Extract the [X, Y] coordinate from the center of the cell holding the provided text.  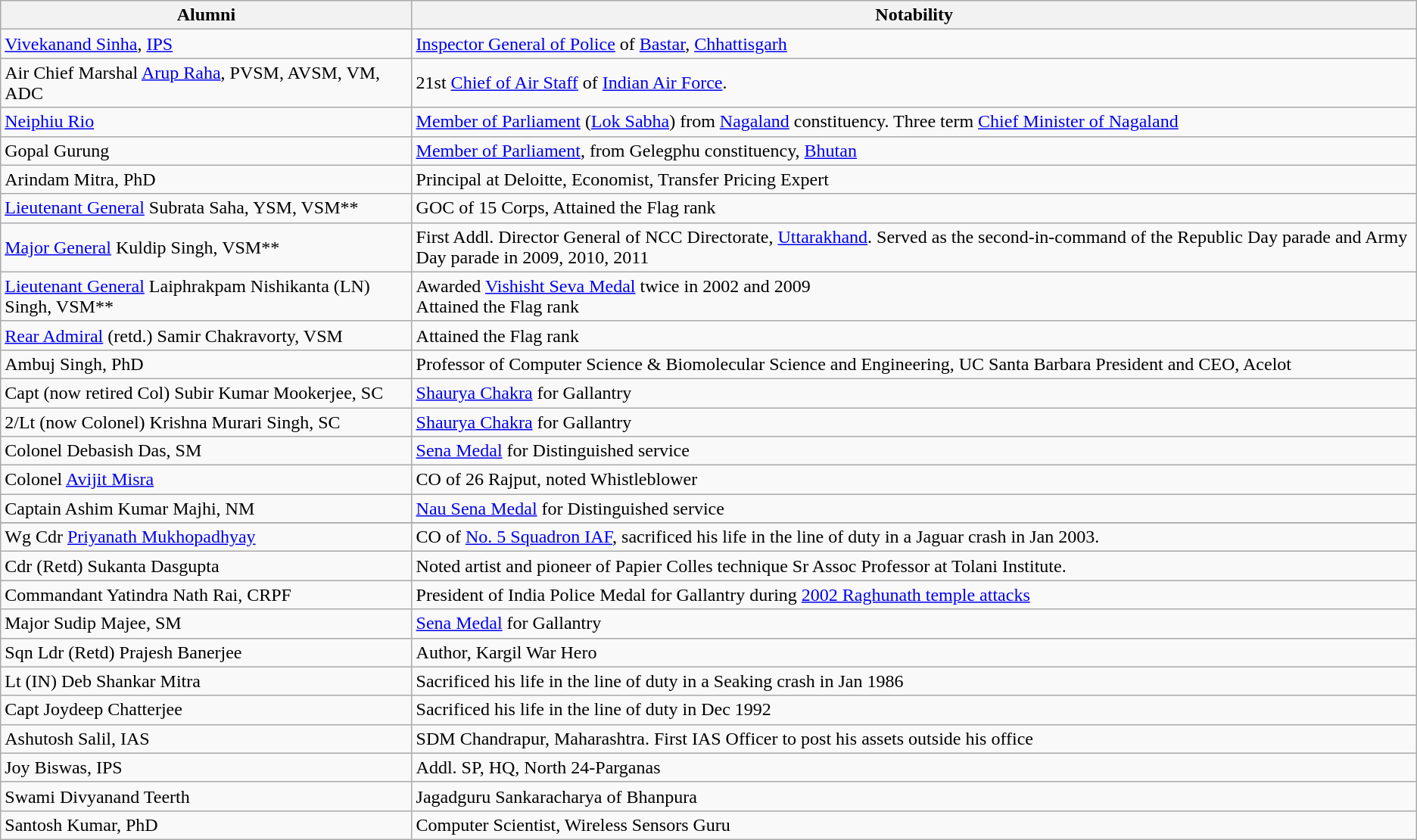
Neiphiu Rio [206, 122]
Author, Kargil War Hero [914, 652]
Swami Divyanand Teerth [206, 796]
Gopal Gurung [206, 151]
2/Lt (now Colonel) Krishna Murari Singh, SC [206, 422]
Joy Biswas, IPS [206, 767]
CO of 26 Rajput, noted Whistleblower [914, 480]
Professor of Computer Science & Biomolecular Science and Engineering, UC Santa Barbara President and CEO, Acelot [914, 364]
Major Sudip Majee, SM [206, 624]
Computer Scientist, Wireless Sensors Guru [914, 825]
Lieutenant General Laiphrakpam Nishikanta (LN) Singh, VSM** [206, 297]
Nau Sena Medal for Distinguished service [914, 509]
Principal at Deloitte, Economist, Transfer Pricing Expert [914, 179]
Sena Medal for Distinguished service [914, 451]
Rear Admiral (retd.) Samir Chakravorty, VSM [206, 335]
SDM Chandrapur, Maharashtra. First IAS Officer to post his assets outside his office [914, 739]
Captain Ashim Kumar Majhi, NM [206, 509]
Sacrificed his life in the line of duty in Dec 1992 [914, 710]
Colonel Avijit Misra [206, 480]
President of India Police Medal for Gallantry during 2002 Raghunath temple attacks [914, 595]
Noted artist and pioneer of Papier Colles technique Sr Assoc Professor at Tolani Institute. [914, 566]
Capt (now retired Col) Subir Kumar Mookerjee, SC [206, 393]
Attained the Flag rank [914, 335]
Inspector General of Police of Bastar, Chhattisgarh [914, 44]
Commandant Yatindra Nath Rai, CRPF [206, 595]
Sena Medal for Gallantry [914, 624]
Alumni [206, 15]
Arindam Mitra, PhD [206, 179]
Lieutenant General Subrata Saha, YSM, VSM** [206, 208]
Colonel Debasish Das, SM [206, 451]
Wg Cdr Priyanath Mukhopadhyay [206, 537]
Vivekanand Sinha, IPS [206, 44]
Major General Kuldip Singh, VSM** [206, 247]
Notability [914, 15]
Air Chief Marshal Arup Raha, PVSM, AVSM, VM, ADC [206, 83]
Awarded Vishisht Seva Medal twice in 2002 and 2009Attained the Flag rank [914, 297]
Capt Joydeep Chatterjee [206, 710]
Ambuj Singh, PhD [206, 364]
Jagadguru Sankaracharya of Bhanpura [914, 796]
Cdr (Retd) Sukanta Dasgupta [206, 566]
Lt (IN) Deb Shankar Mitra [206, 681]
Addl. SP, HQ, North 24-Parganas [914, 767]
Santosh Kumar, PhD [206, 825]
Member of Parliament (Lok Sabha) from Nagaland constituency. Three term Chief Minister of Nagaland [914, 122]
Sacrificed his life in the line of duty in a Seaking crash in Jan 1986 [914, 681]
CO of No. 5 Squadron IAF, sacrificed his life in the line of duty in a Jaguar crash in Jan 2003. [914, 537]
Member of Parliament, from Gelegphu constituency, Bhutan [914, 151]
Sqn Ldr (Retd) Prajesh Banerjee [206, 652]
Ashutosh Salil, IAS [206, 739]
GOC of 15 Corps, Attained the Flag rank [914, 208]
21st Chief of Air Staff of Indian Air Force. [914, 83]
